For the text-containing cell, return its midpoint in (x, y) coordinate format. 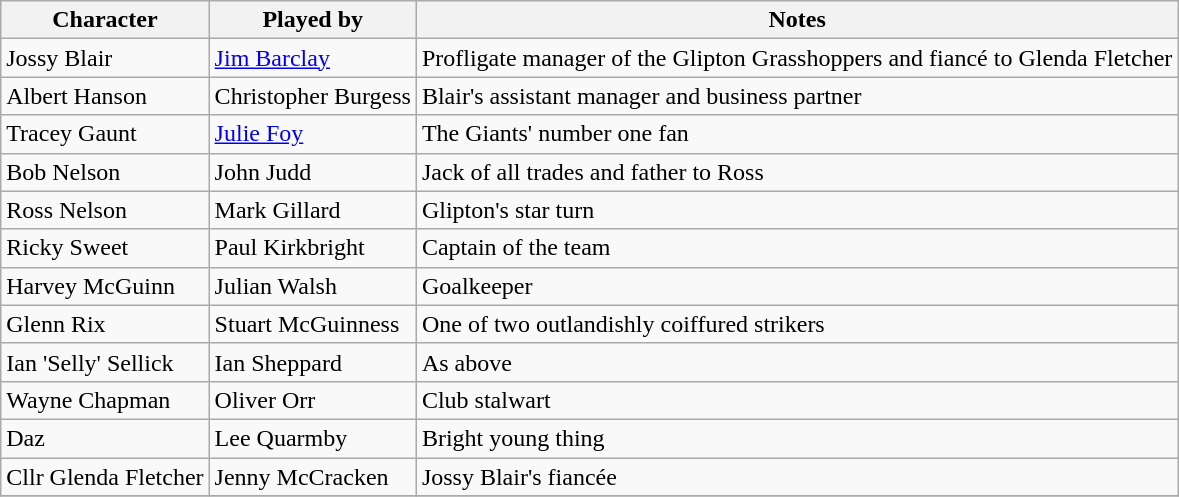
As above (796, 362)
Jenny McCracken (312, 477)
The Giants' number one fan (796, 134)
Ian 'Selly' Sellick (105, 362)
Character (105, 20)
Ricky Sweet (105, 248)
Jossy Blair's fiancée (796, 477)
Wayne Chapman (105, 400)
Notes (796, 20)
Christopher Burgess (312, 96)
Bright young thing (796, 438)
Harvey McGuinn (105, 286)
Bob Nelson (105, 172)
Daz (105, 438)
Played by (312, 20)
Goalkeeper (796, 286)
Julian Walsh (312, 286)
Paul Kirkbright (312, 248)
Ross Nelson (105, 210)
Cllr Glenda Fletcher (105, 477)
Captain of the team (796, 248)
John Judd (312, 172)
Jack of all trades and father to Ross (796, 172)
Albert Hanson (105, 96)
Tracey Gaunt (105, 134)
Ian Sheppard (312, 362)
Club stalwart (796, 400)
Mark Gillard (312, 210)
Profligate manager of the Glipton Grasshoppers and fiancé to Glenda Fletcher (796, 58)
Blair's assistant manager and business partner (796, 96)
One of two outlandishly coiffured strikers (796, 324)
Glipton's star turn (796, 210)
Glenn Rix (105, 324)
Jossy Blair (105, 58)
Oliver Orr (312, 400)
Julie Foy (312, 134)
Jim Barclay (312, 58)
Stuart McGuinness (312, 324)
Lee Quarmby (312, 438)
